Provide the [X, Y] coordinate of the cell's center where the given text is located.  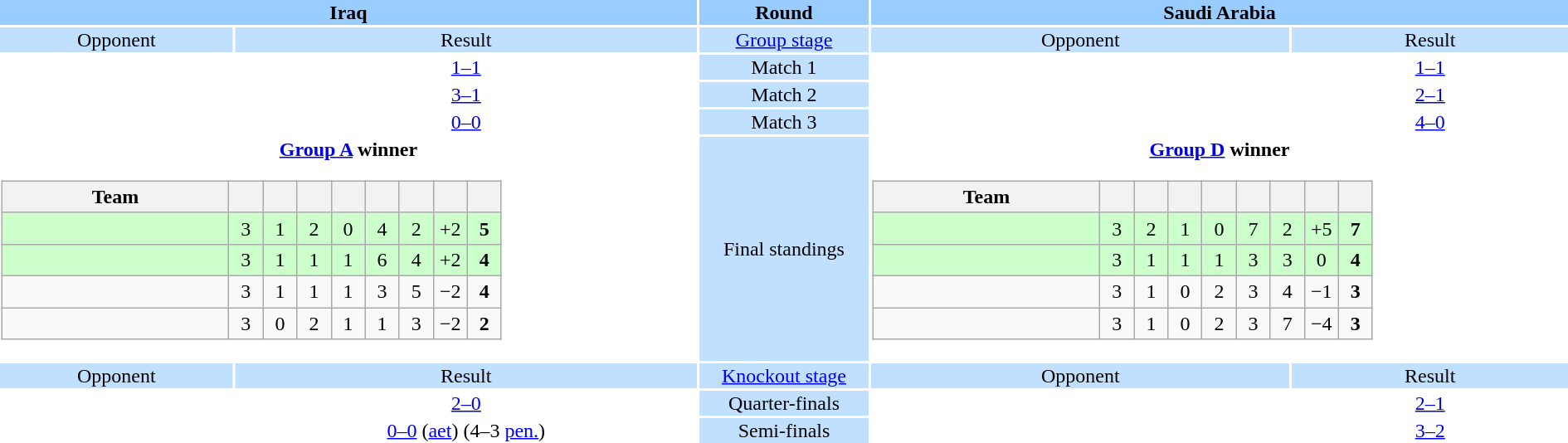
Knockout stage [784, 376]
Match 1 [784, 67]
+5 [1321, 228]
Final standings [784, 249]
0–0 (aet) (4–3 pen.) [466, 431]
Match 3 [784, 122]
Group stage [784, 40]
Group A winner Team 3 1 2 0 4 2 +2 5 3 1 1 1 6 4 +2 4 3 1 1 1 3 5 −2 4 3 0 2 1 1 3 −2 2 [348, 249]
3–1 [466, 95]
Round [784, 12]
Group D winner Team 3 2 1 0 7 2 +5 7 3 1 1 1 3 3 0 4 3 1 0 2 3 4 −1 3 3 1 0 2 3 7 −4 3 [1220, 249]
Semi-finals [784, 431]
−4 [1321, 323]
Match 2 [784, 95]
Iraq [348, 12]
Quarter-finals [784, 403]
Saudi Arabia [1220, 12]
6 [382, 260]
2–0 [466, 403]
−1 [1321, 291]
0–0 [466, 122]
3–2 [1430, 431]
4–0 [1430, 122]
